Pinpoint the cell where the given text exists, returning its [x, y] midpoint coordinate. 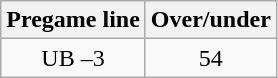
UB –3 [74, 58]
Pregame line [74, 20]
54 [210, 58]
Over/under [210, 20]
